For the text-containing cell, return its midpoint in [X, Y] coordinate format. 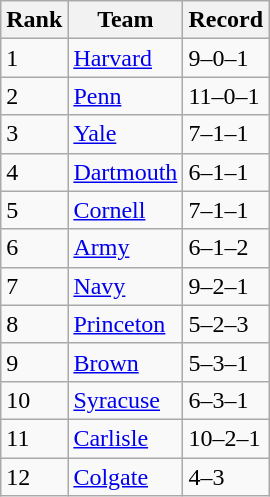
Rank [34, 20]
Team [126, 20]
Cornell [126, 210]
10 [34, 400]
5–3–1 [226, 362]
12 [34, 477]
4–3 [226, 477]
Army [126, 248]
2 [34, 96]
11–0–1 [226, 96]
11 [34, 438]
Princeton [126, 324]
9–2–1 [226, 286]
9 [34, 362]
6–1–1 [226, 172]
Dartmouth [126, 172]
10–2–1 [226, 438]
6–1–2 [226, 248]
7 [34, 286]
Record [226, 20]
4 [34, 172]
6–3–1 [226, 400]
Navy [126, 286]
8 [34, 324]
Colgate [126, 477]
9–0–1 [226, 58]
3 [34, 134]
5–2–3 [226, 324]
Brown [126, 362]
6 [34, 248]
1 [34, 58]
Carlisle [126, 438]
Syracuse [126, 400]
Yale [126, 134]
5 [34, 210]
Harvard [126, 58]
Penn [126, 96]
